Pinpoint the cell where the given text exists, returning its (x, y) midpoint coordinate. 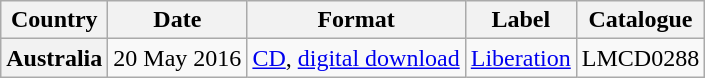
20 May 2016 (178, 58)
Australia (54, 58)
Format (356, 20)
Label (520, 20)
Liberation (520, 58)
Catalogue (640, 20)
Date (178, 20)
Country (54, 20)
CD, digital download (356, 58)
LMCD0288 (640, 58)
